Search for the cell housing the specified text and yield its [X, Y] center coordinate. 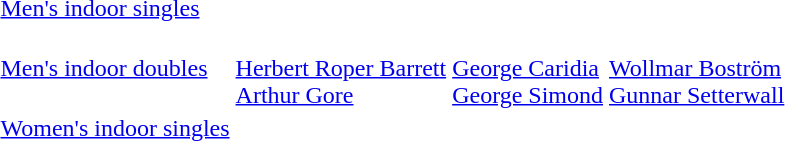
Herbert Roper Barrett Arthur Gore [341, 68]
George Caridia George Simond [528, 68]
